Search for the cell housing the specified text and yield its (X, Y) center coordinate. 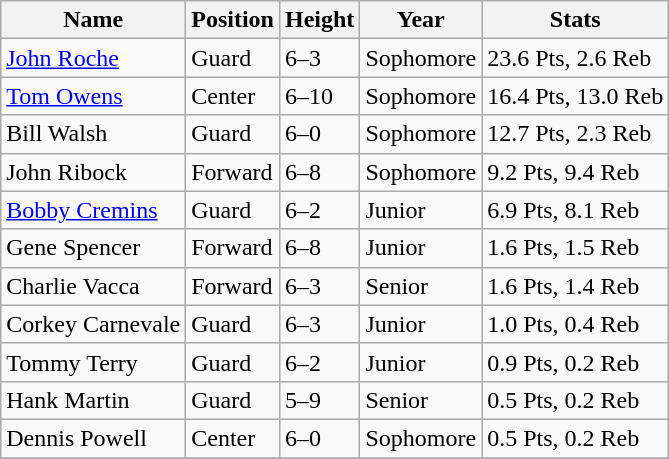
Name (94, 20)
5–9 (319, 400)
Height (319, 20)
Corkey Carnevale (94, 324)
6–10 (319, 96)
23.6 Pts, 2.6 Reb (576, 58)
Dennis Powell (94, 438)
Gene Spencer (94, 248)
John Roche (94, 58)
Hank Martin (94, 400)
1.6 Pts, 1.5 Reb (576, 248)
Position (233, 20)
Stats (576, 20)
1.6 Pts, 1.4 Reb (576, 286)
9.2 Pts, 9.4 Reb (576, 172)
Bill Walsh (94, 134)
6.9 Pts, 8.1 Reb (576, 210)
Tom Owens (94, 96)
1.0 Pts, 0.4 Reb (576, 324)
John Ribock (94, 172)
Bobby Cremins (94, 210)
Year (421, 20)
Tommy Terry (94, 362)
12.7 Pts, 2.3 Reb (576, 134)
Charlie Vacca (94, 286)
16.4 Pts, 13.0 Reb (576, 96)
0.9 Pts, 0.2 Reb (576, 362)
